Capture the cell that displays the provided text and extract its [X, Y] central coordinate. 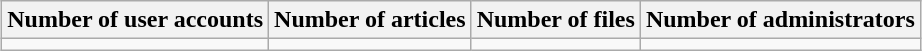
Number of articles [370, 20]
Number of user accounts [136, 20]
Number of administrators [780, 20]
Number of files [556, 20]
